Capture the cell that displays the provided text and extract its [x, y] central coordinate. 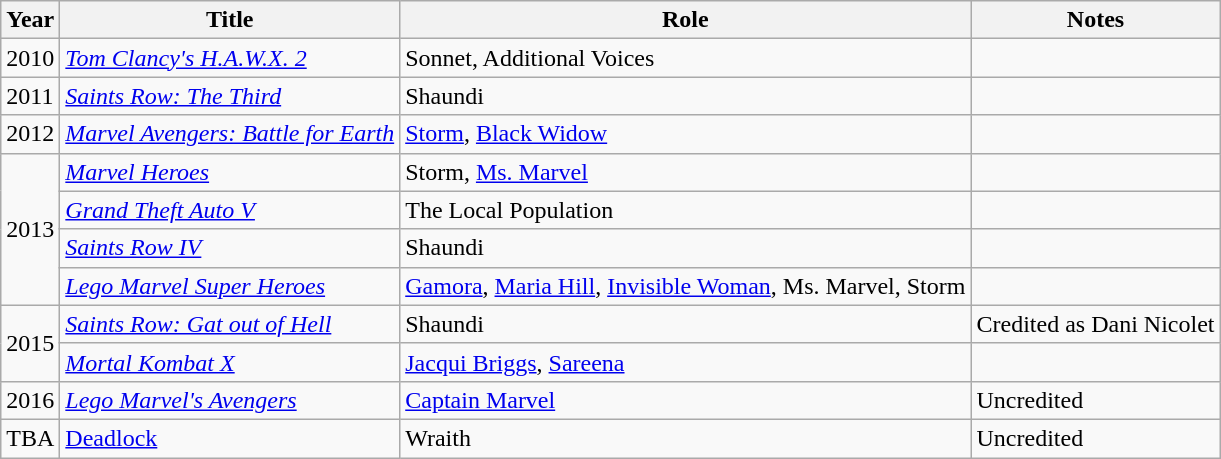
Grand Theft Auto V [230, 210]
Lego Marvel Super Heroes [230, 286]
TBA [30, 438]
Gamora, Maria Hill, Invisible Woman, Ms. Marvel, Storm [686, 286]
Saints Row: Gat out of Hell [230, 324]
Saints Row: The Third [230, 96]
2016 [30, 400]
Notes [1096, 20]
Deadlock [230, 438]
Tom Clancy's H.A.W.X. 2 [230, 58]
2012 [30, 134]
Storm, Black Widow [686, 134]
Jacqui Briggs, Sareena [686, 362]
Year [30, 20]
Wraith [686, 438]
Captain Marvel [686, 400]
2013 [30, 229]
2010 [30, 58]
Role [686, 20]
Storm, Ms. Marvel [686, 172]
Mortal Kombat X [230, 362]
The Local Population [686, 210]
Credited as Dani Nicolet [1096, 324]
Title [230, 20]
Lego Marvel's Avengers [230, 400]
Saints Row IV [230, 248]
2011 [30, 96]
2015 [30, 343]
Marvel Heroes [230, 172]
Sonnet, Additional Voices [686, 58]
Marvel Avengers: Battle for Earth [230, 134]
